Locate the cell with the specified text and output its [X, Y] center coordinate. 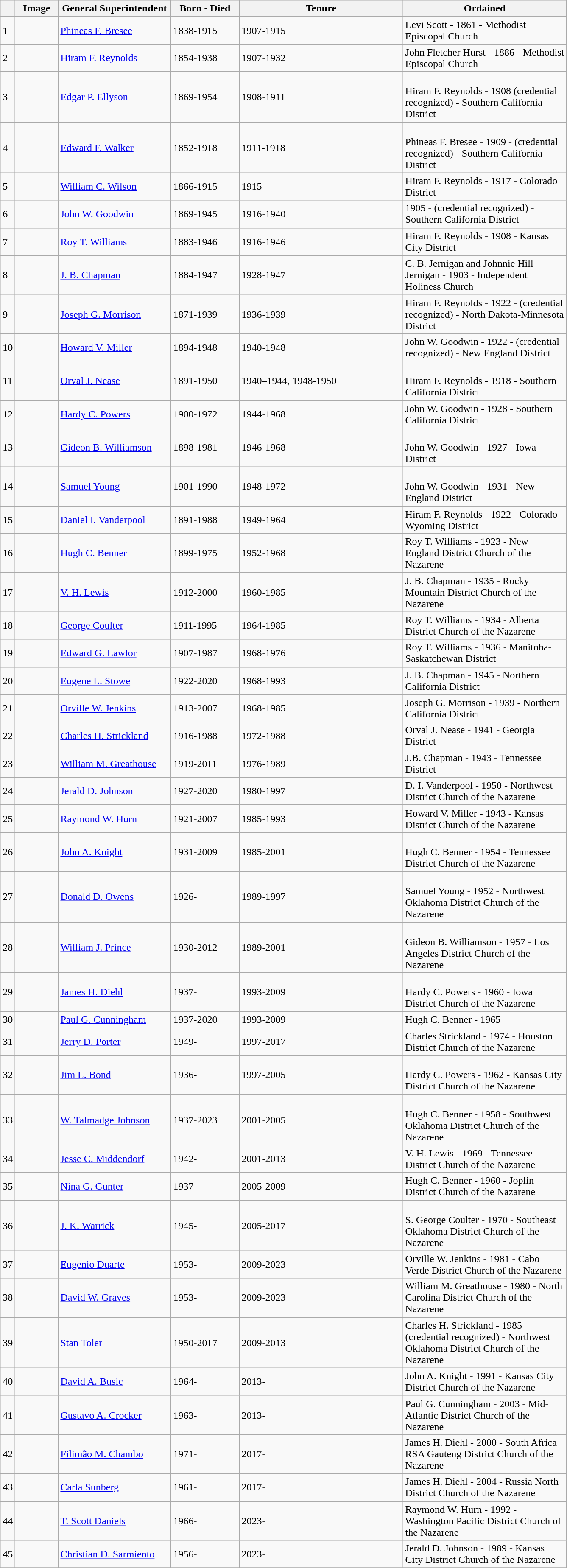
Joseph G. Morrison - 1939 - Northern California District [485, 708]
1899-1975 [205, 553]
1989-2001 [321, 948]
Hiram F. Reynolds - 1918 - Southern California District [485, 381]
1907-1915 [321, 31]
Paul G. Cunningham - 2003 - Mid-Atlantic District Church of the Nazarene [485, 1415]
Raymond W. Hurn [115, 819]
Hiram F. Reynolds - 1908 (credential recognized) - Southern California District [485, 97]
Hugh C. Benner - 1954 - Tennessee District Church of the Nazarene [485, 852]
12 [8, 414]
Orval J. Nease - 1941 - Georgia District [485, 736]
1919-2011 [205, 764]
30 [8, 1020]
35 [8, 1186]
Hardy C. Powers - 1960 - Iowa District Church of the Nazarene [485, 992]
1913-2007 [205, 708]
George Coulter [115, 625]
Joseph G. Morrison [115, 314]
Phineas F. Bresee [115, 31]
Phineas F. Bresee - 1909 - (credential recognized) - Southern California District [485, 148]
1980-1997 [321, 791]
1854-1938 [205, 58]
1908-1911 [321, 97]
1946-1968 [321, 448]
5 [8, 187]
Roy T. Williams - 1923 - New England District Church of the Nazarene [485, 553]
17 [8, 592]
1866-1915 [205, 187]
39 [8, 1342]
D. I. Vanderpool - 1950 - Northwest District Church of the Nazarene [485, 791]
1927-2020 [205, 791]
1937-2020 [205, 1020]
Hiram F. Reynolds [115, 58]
1930-2012 [205, 948]
1907-1987 [205, 653]
J. B. Chapman - 1935 - Rocky Mountain District Church of the Nazarene [485, 592]
Born - Died [205, 8]
10 [8, 347]
1952-1968 [321, 553]
1931-2009 [205, 852]
William J. Prince [115, 948]
32 [8, 1075]
1900-1972 [205, 414]
Eugene L. Stowe [115, 680]
43 [8, 1487]
Samuel Young [115, 487]
John A. Knight [115, 852]
John Fletcher Hurst - 1886 - Methodist Episcopal Church [485, 58]
31 [8, 1042]
1961- [205, 1487]
C. B. Jernigan and Johnnie Hill Jernigan - 1903 - Independent Holiness Church [485, 275]
Roy T. Williams - 1936 - Manitoba-Saskatchewan District [485, 653]
2005-2017 [321, 1225]
20 [8, 680]
William M. Greathouse [115, 764]
Hiram F. Reynolds - 1908 - Kansas City District [485, 242]
1968-1976 [321, 653]
28 [8, 948]
26 [8, 852]
1964- [205, 1381]
4 [8, 148]
Hugh C. Benner - 1960 - Joplin District Church of the Nazarene [485, 1186]
Charles Strickland - 1974 - Houston District Church of the Nazarene [485, 1042]
Gideon B. Williamson [115, 448]
1945- [205, 1225]
Levi Scott - 1861 - Methodist Episcopal Church [485, 31]
Gustavo A. Crocker [115, 1415]
27 [8, 897]
1963- [205, 1415]
David A. Busic [115, 1381]
1 [8, 31]
38 [8, 1298]
Hiram F. Reynolds - 1917 - Colorado District [485, 187]
1968-1993 [321, 680]
42 [8, 1454]
1964-1985 [321, 625]
Jerald D. Johnson - 1989 - Kansas City District Church of the Nazarene [485, 1554]
1916-1940 [321, 214]
1852-1918 [205, 148]
37 [8, 1264]
11 [8, 381]
Image [36, 8]
1940-1948 [321, 347]
J. K. Warrick [115, 1225]
General Superintendent [115, 8]
2005-2009 [321, 1186]
45 [8, 1554]
1989-1997 [321, 897]
1905 - (credential recognized) - Southern California District [485, 214]
1971- [205, 1454]
1907-1932 [321, 58]
Paul G. Cunningham [115, 1020]
1997-2017 [321, 1042]
T. Scott Daniels [115, 1520]
1936-1939 [321, 314]
S. George Coulter - 1970 - Southeast Oklahoma District Church of the Nazarene [485, 1225]
John W. Goodwin [115, 214]
Carla Sunberg [115, 1487]
1936- [205, 1075]
21 [8, 708]
James H. Diehl - 2000 - South Africa RSA Gauteng District Church of the Nazarene [485, 1454]
9 [8, 314]
Jesse C. Middendorf [115, 1159]
Ordained [485, 8]
3 [8, 97]
1942- [205, 1159]
1838-1915 [205, 31]
Orville W. Jenkins - 1981 - Cabo Verde District Church of the Nazarene [485, 1264]
Hardy C. Powers - 1962 - Kansas City District Church of the Nazarene [485, 1075]
14 [8, 487]
36 [8, 1225]
Donald D. Owens [115, 897]
1884-1947 [205, 275]
Jerald D. Johnson [115, 791]
V. H. Lewis [115, 592]
1949- [205, 1042]
Edward F. Walker [115, 148]
2001-2013 [321, 1159]
1985-2001 [321, 852]
Samuel Young - 1952 - Northwest Oklahoma District Church of the Nazarene [485, 897]
1922-2020 [205, 680]
6 [8, 214]
1916-1946 [321, 242]
Jim L. Bond [115, 1075]
1972-1988 [321, 736]
Raymond W. Hurn - 1992 - Washington Pacific District Church of the Nazarene [485, 1520]
1940–1944, 1948-1950 [321, 381]
1916-1988 [205, 736]
Hardy C. Powers [115, 414]
1912-2000 [205, 592]
18 [8, 625]
29 [8, 992]
James H. Diehl [115, 992]
1985-1993 [321, 819]
1956- [205, 1554]
John W. Goodwin - 1928 - Southern California District [485, 414]
1937-2023 [205, 1120]
1968-1985 [321, 708]
1928-1947 [321, 275]
1997-2005 [321, 1075]
J.B. Chapman - 1943 - Tennessee District [485, 764]
1883-1946 [205, 242]
13 [8, 448]
V. H. Lewis - 1969 - Tennessee District Church of the Nazarene [485, 1159]
Howard V. Miller [115, 347]
J. B. Chapman - 1945 - Northern California District [485, 680]
1901-1990 [205, 487]
8 [8, 275]
1944-1968 [321, 414]
J. B. Chapman [115, 275]
Daniel I. Vanderpool [115, 520]
Christian D. Sarmiento [115, 1554]
Tenure [321, 8]
Gideon B. Williamson - 1957 - Los Angeles District Church of the Nazarene [485, 948]
James H. Diehl - 2004 - Russia North District Church of the Nazarene [485, 1487]
Charles H. Strickland - 1985 (credential recognized) - Northwest Oklahoma District Church of the Nazarene [485, 1342]
Jerry D. Porter [115, 1042]
Hugh C. Benner [115, 553]
William M. Greathouse - 1980 - North Carolina District Church of the Nazarene [485, 1298]
1949-1964 [321, 520]
John W. Goodwin - 1927 - Iowa District [485, 448]
Hiram F. Reynolds - 1922 - Colorado-Wyoming District [485, 520]
41 [8, 1415]
William C. Wilson [115, 187]
33 [8, 1120]
23 [8, 764]
22 [8, 736]
19 [8, 653]
2001-2005 [321, 1120]
John W. Goodwin - 1931 - New England District [485, 487]
1960-1985 [321, 592]
34 [8, 1159]
1871-1939 [205, 314]
John W. Goodwin - 1922 - (credential recognized) - New England District [485, 347]
W. Talmadge Johnson [115, 1120]
Stan Toler [115, 1342]
John A. Knight - 1991 - Kansas City District Church of the Nazarene [485, 1381]
1926- [205, 897]
1915 [321, 187]
40 [8, 1381]
7 [8, 242]
Orval J. Nease [115, 381]
Edgar P. Ellyson [115, 97]
Howard V. Miller - 1943 - Kansas District Church of the Nazarene [485, 819]
Roy T. Williams [115, 242]
2 [8, 58]
Hugh C. Benner - 1965 [485, 1020]
Orville W. Jenkins [115, 708]
44 [8, 1520]
1869-1945 [205, 214]
Eugenio Duarte [115, 1264]
Roy T. Williams - 1934 - Alberta District Church of the Nazarene [485, 625]
25 [8, 819]
1966- [205, 1520]
1921-2007 [205, 819]
David W. Graves [115, 1298]
Hugh C. Benner - 1958 - Southwest Oklahoma District Church of the Nazarene [485, 1120]
1891-1950 [205, 381]
1911-1995 [205, 625]
Edward G. Lawlor [115, 653]
1898-1981 [205, 448]
Nina G. Gunter [115, 1186]
1950-2017 [205, 1342]
24 [8, 791]
1891-1988 [205, 520]
1911-1918 [321, 148]
1869-1954 [205, 97]
1894-1948 [205, 347]
1948-1972 [321, 487]
2009-2013 [321, 1342]
Charles H. Strickland [115, 736]
15 [8, 520]
Hiram F. Reynolds - 1922 - (credential recognized) - North Dakota-Minnesota District [485, 314]
1976-1989 [321, 764]
Filimão M. Chambo [115, 1454]
16 [8, 553]
